Search for the cell housing the specified text and yield its (x, y) center coordinate. 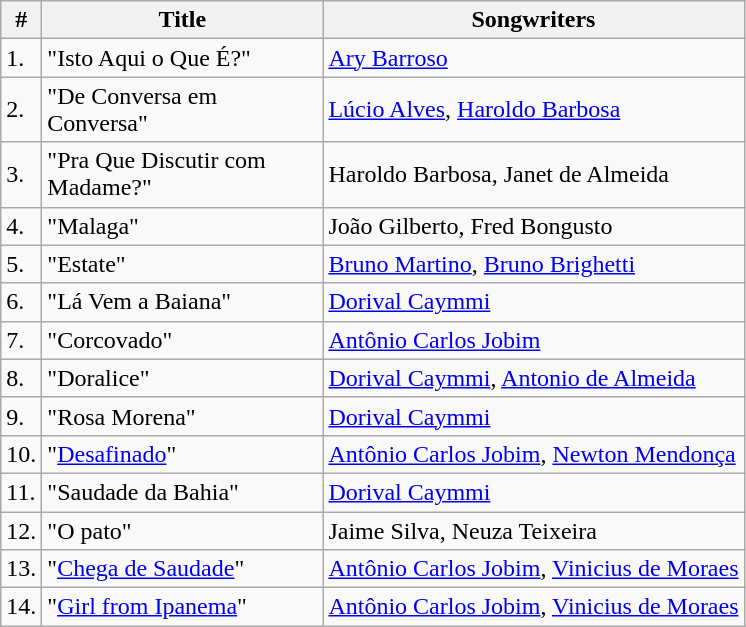
12. (22, 531)
1. (22, 58)
6. (22, 302)
13. (22, 569)
11. (22, 492)
Haroldo Barbosa, Janet de Almeida (534, 174)
"Isto Aqui o Que É?" (182, 58)
5. (22, 264)
"De Conversa em Conversa" (182, 110)
Jaime Silva, Neuza Teixeira (534, 531)
"Girl from Ipanema" (182, 607)
"Rosa Morena" (182, 416)
"Corcovado" (182, 340)
14. (22, 607)
# (22, 20)
"Lá Vem a Baiana" (182, 302)
"Desafinado" (182, 454)
"Saudade da Bahia" (182, 492)
Lúcio Alves, Haroldo Barbosa (534, 110)
8. (22, 378)
3. (22, 174)
Title (182, 20)
7. (22, 340)
"Pra Que Discutir com Madame?" (182, 174)
"Doralice" (182, 378)
Antônio Carlos Jobim (534, 340)
9. (22, 416)
"Malaga" (182, 226)
4. (22, 226)
10. (22, 454)
"Chega de Saudade" (182, 569)
Ary Barroso (534, 58)
2. (22, 110)
Bruno Martino, Bruno Brighetti (534, 264)
"Estate" (182, 264)
"O pato" (182, 531)
Antônio Carlos Jobim, Newton Mendonça (534, 454)
João Gilberto, Fred Bongusto (534, 226)
Dorival Caymmi, Antonio de Almeida (534, 378)
Songwriters (534, 20)
